Scan for the cell matching the given text and deliver its [X, Y] coordinate at center. 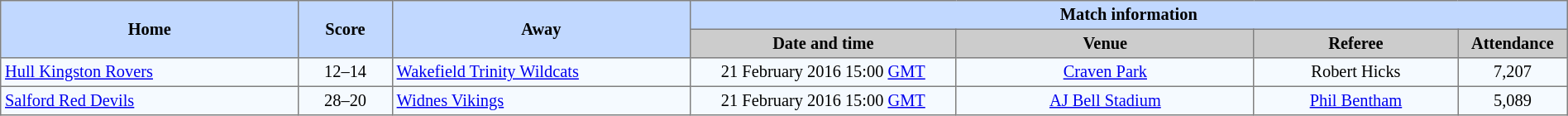
Phil Bentham [1355, 100]
Date and time [823, 43]
Attendance [1513, 43]
Salford Red Devils [150, 100]
Hull Kingston Rovers [150, 72]
Score [346, 30]
Match information [1128, 15]
Home [150, 30]
Away [541, 30]
Robert Hicks [1355, 72]
28–20 [346, 100]
Craven Park [1105, 72]
12–14 [346, 72]
Widnes Vikings [541, 100]
7,207 [1513, 72]
Venue [1105, 43]
5,089 [1513, 100]
Wakefield Trinity Wildcats [541, 72]
AJ Bell Stadium [1105, 100]
Referee [1355, 43]
